Return the (X, Y) coordinate for the center point of the cell that contains the specified text.  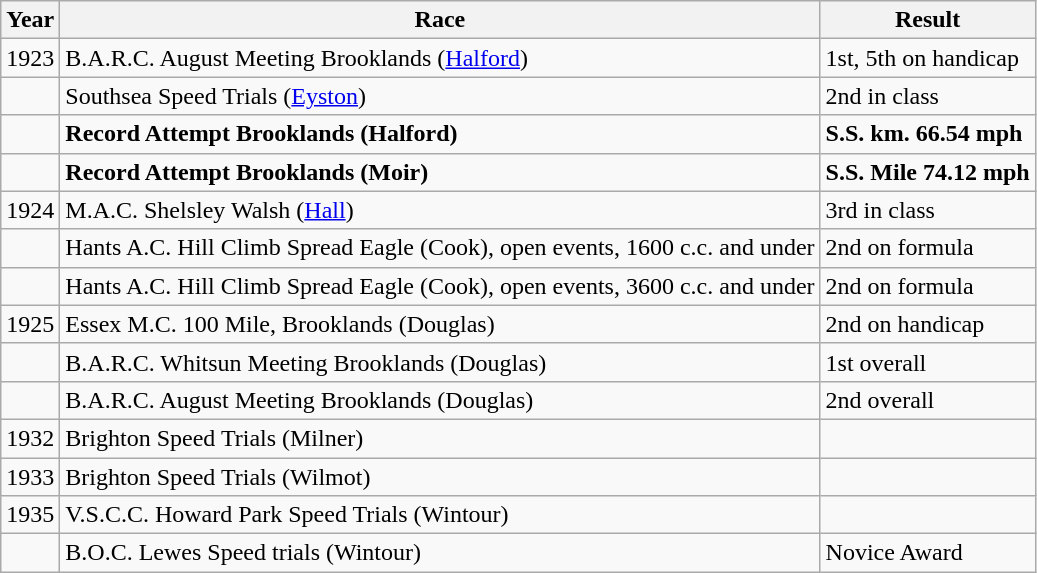
B.A.R.C. August Meeting Brooklands (Halford) (440, 58)
Record Attempt Brooklands (Moir) (440, 172)
1st overall (928, 362)
Race (440, 20)
Brighton Speed Trials (Milner) (440, 438)
3rd in class (928, 210)
2nd on handicap (928, 324)
B.O.C. Lewes Speed trials (Wintour) (440, 553)
1923 (30, 58)
1925 (30, 324)
Record Attempt Brooklands (Halford) (440, 134)
Novice Award (928, 553)
1933 (30, 477)
V.S.C.C. Howard Park Speed Trials (Wintour) (440, 515)
B.A.R.C. Whitsun Meeting Brooklands (Douglas) (440, 362)
Hants A.C. Hill Climb Spread Eagle (Cook), open events, 3600 c.c. and under (440, 286)
S.S. km. 66.54 mph (928, 134)
1st, 5th on handicap (928, 58)
2nd overall (928, 400)
Year (30, 20)
B.A.R.C. August Meeting Brooklands (Douglas) (440, 400)
Brighton Speed Trials (Wilmot) (440, 477)
M.A.C. Shelsley Walsh (Hall) (440, 210)
Southsea Speed Trials (Eyston) (440, 96)
1935 (30, 515)
Essex M.C. 100 Mile, Brooklands (Douglas) (440, 324)
1924 (30, 210)
2nd in class (928, 96)
S.S. Mile 74.12 mph (928, 172)
Hants A.C. Hill Climb Spread Eagle (Cook), open events, 1600 c.c. and under (440, 248)
1932 (30, 438)
Result (928, 20)
